For the text-containing cell, return its midpoint in (X, Y) coordinate format. 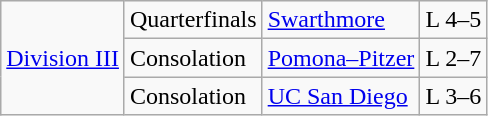
L 4–5 (454, 20)
Pomona–Pitzer (341, 58)
L 2–7 (454, 58)
Division III (63, 58)
Swarthmore (341, 20)
Quarterfinals (193, 20)
L 3–6 (454, 96)
UC San Diego (341, 96)
